Locate the cell with the specified text and output its [X, Y] center coordinate. 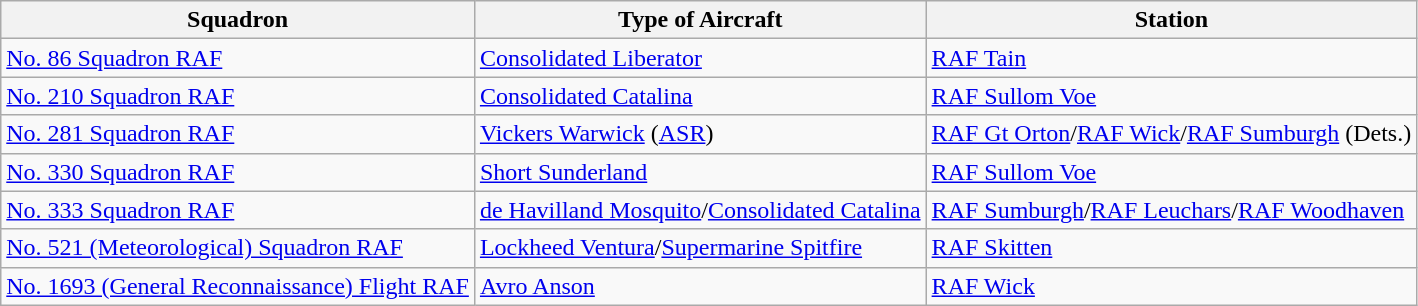
No. 281 Squadron RAF [238, 134]
Consolidated Catalina [700, 96]
Avro Anson [700, 286]
RAF Skitten [1172, 248]
No. 333 Squadron RAF [238, 210]
RAF Tain [1172, 58]
Vickers Warwick (ASR) [700, 134]
Consolidated Liberator [700, 58]
No. 521 (Meteorological) Squadron RAF [238, 248]
Type of Aircraft [700, 20]
Squadron [238, 20]
Lockheed Ventura/Supermarine Spitfire [700, 248]
de Havilland Mosquito/Consolidated Catalina [700, 210]
No. 86 Squadron RAF [238, 58]
Short Sunderland [700, 172]
Station [1172, 20]
No. 210 Squadron RAF [238, 96]
RAF Gt Orton/RAF Wick/RAF Sumburgh (Dets.) [1172, 134]
RAF Wick [1172, 286]
No. 330 Squadron RAF [238, 172]
RAF Sumburgh/RAF Leuchars/RAF Woodhaven [1172, 210]
No. 1693 (General Reconnaissance) Flight RAF [238, 286]
